Extract the (x, y) coordinate from the center of the cell holding the provided text.  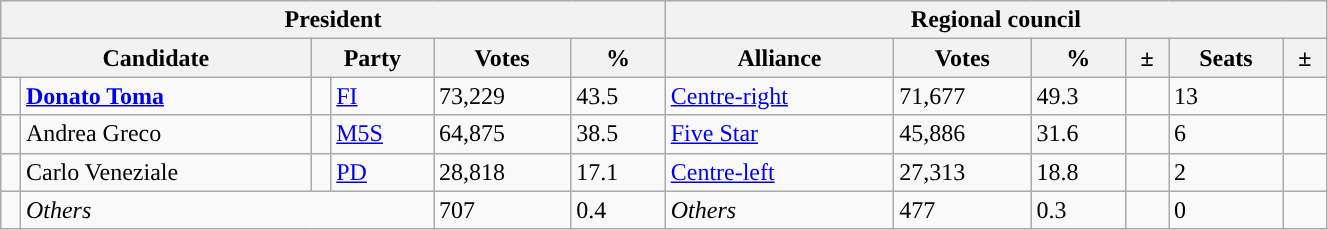
President (333, 20)
49.3 (1078, 96)
Donato Toma (166, 96)
13 (1226, 96)
Regional council (996, 20)
Five Star (780, 134)
M5S (382, 134)
Alliance (780, 58)
38.5 (618, 134)
Carlo Veneziale (166, 172)
73,229 (502, 96)
6 (1226, 134)
31.6 (1078, 134)
477 (962, 210)
71,677 (962, 96)
27,313 (962, 172)
PD (382, 172)
45,886 (962, 134)
0.3 (1078, 210)
64,875 (502, 134)
Candidate (156, 58)
0 (1226, 210)
Centre-left (780, 172)
Andrea Greco (166, 134)
17.1 (618, 172)
28,818 (502, 172)
43.5 (618, 96)
Seats (1226, 58)
Centre-right (780, 96)
2 (1226, 172)
0.4 (618, 210)
707 (502, 210)
18.8 (1078, 172)
Party (372, 58)
FI (382, 96)
